Locate the cell with the specified text and output its [x, y] center coordinate. 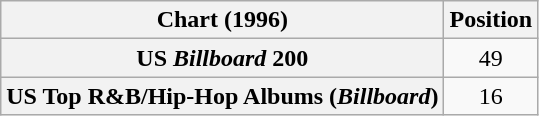
16 [491, 96]
Position [491, 20]
US Top R&B/Hip-Hop Albums (Billboard) [222, 96]
US Billboard 200 [222, 58]
Chart (1996) [222, 20]
49 [491, 58]
